From the cell containing the given text, extract its center point as [x, y] coordinate. 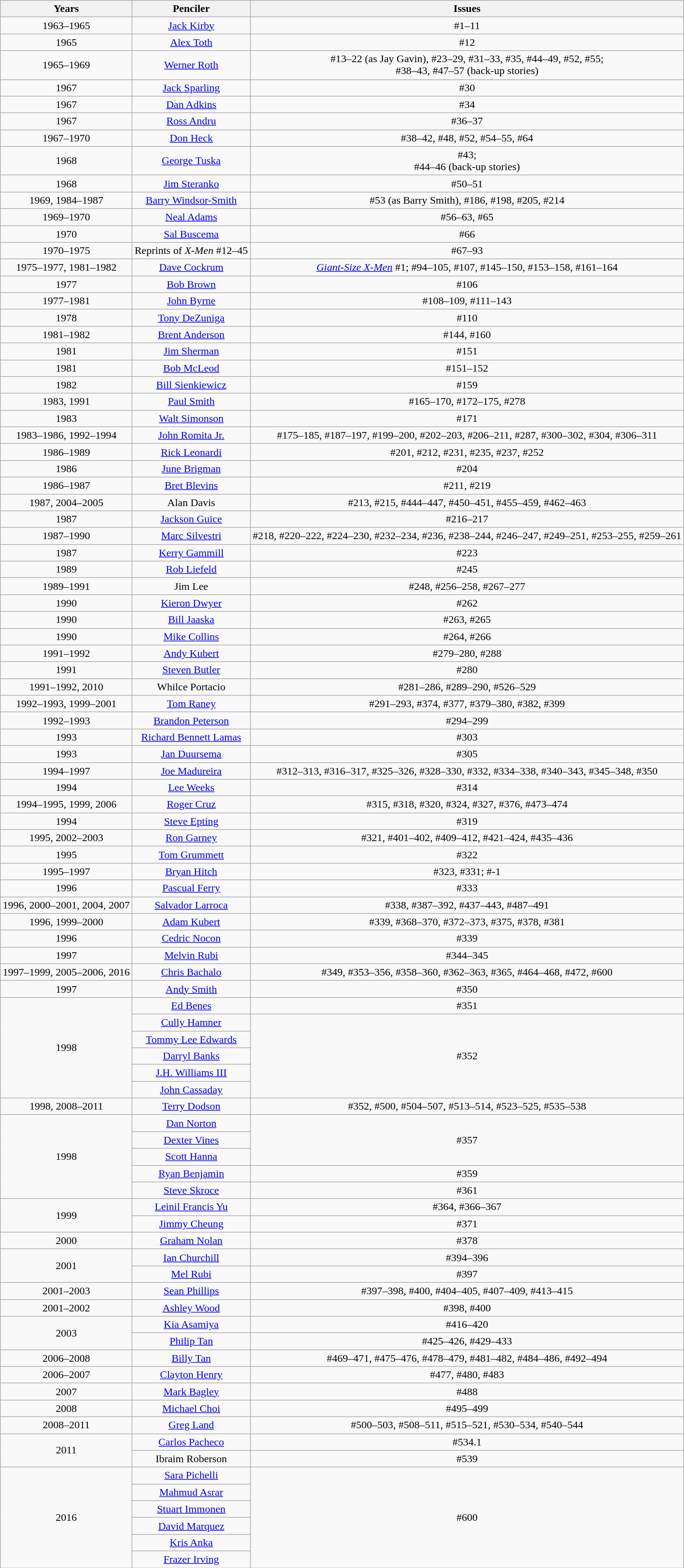
#539 [467, 1459]
1989–1991 [66, 586]
Ross Andru [191, 121]
#338, #387–392, #437–443, #487–491 [467, 905]
1999 [66, 1215]
Pascual Ferry [191, 888]
Michael Choi [191, 1408]
David Marquez [191, 1526]
#151 [467, 351]
#351 [467, 1006]
Werner Roth [191, 65]
#201, #212, #231, #235, #237, #252 [467, 452]
#349, #353–356, #358–360, #362–363, #365, #464–468, #472, #600 [467, 972]
#264, #266 [467, 637]
Ibraim Roberson [191, 1459]
Issues [467, 9]
2008–2011 [66, 1425]
#394–396 [467, 1257]
#218, #220–222, #224–230, #232–234, #236, #238–244, #246–247, #249–251, #253–255, #259–261 [467, 536]
Walt Simonson [191, 418]
1983, 1991 [66, 402]
Dave Cockrum [191, 268]
1983 [66, 418]
Joe Madureira [191, 771]
#352, #500, #504–507, #513–514, #523–525, #535–538 [467, 1106]
1978 [66, 318]
1969–1970 [66, 217]
#53 (as Barry Smith), #186, #198, #205, #214 [467, 200]
#12 [467, 42]
#263, #265 [467, 620]
#488 [467, 1392]
Andy Smith [191, 989]
#323, #331; #-1 [467, 872]
#204 [467, 469]
2001 [66, 1266]
Cedric Nocon [191, 939]
#344–345 [467, 955]
1970 [66, 234]
Carlos Pacheco [191, 1442]
#600 [467, 1517]
#216–217 [467, 519]
Mahmud Asrar [191, 1492]
Steven Butler [191, 670]
#159 [467, 385]
#56–63, #65 [467, 217]
Philip Tan [191, 1341]
#34 [467, 104]
Brent Anderson [191, 335]
Brandon Peterson [191, 720]
Steve Epting [191, 821]
#279–280, #288 [467, 653]
George Tuska [191, 160]
Rick Leonardi [191, 452]
2011 [66, 1450]
#305 [467, 754]
#294–299 [467, 720]
Years [66, 9]
1996, 1999–2000 [66, 922]
Penciler [191, 9]
Stuart Immonen [191, 1509]
#534.1 [467, 1442]
1991–1992 [66, 653]
Bryan Hitch [191, 872]
Kerry Gammill [191, 553]
Billy Tan [191, 1358]
Melvin Rubi [191, 955]
1991–1992, 2010 [66, 687]
Bob McLeod [191, 368]
June Brigman [191, 469]
Tony DeZuniga [191, 318]
Frazer Irving [191, 1559]
#397 [467, 1274]
#398, #400 [467, 1308]
Tommy Lee Edwards [191, 1039]
Jim Lee [191, 586]
#500–503, #508–511, #515–521, #530–534, #540–544 [467, 1425]
#1–11 [467, 26]
#67–93 [467, 251]
1992–1993, 1999–2001 [66, 704]
John Romita Jr. [191, 435]
Barry Windsor-Smith [191, 200]
1995–1997 [66, 872]
#36–37 [467, 121]
Bret Blevins [191, 485]
Sal Buscema [191, 234]
Jim Steranko [191, 183]
#495–499 [467, 1408]
#211, #219 [467, 485]
Salvador Larroca [191, 905]
2006–2008 [66, 1358]
#315, #318, #320, #324, #327, #376, #473–474 [467, 804]
#397–398, #400, #404–405, #407–409, #413–415 [467, 1291]
#312–313, #316–317, #325–326, #328–330, #332, #334–338, #340–343, #345–348, #350 [467, 771]
Alex Toth [191, 42]
1967–1970 [66, 138]
2007 [66, 1392]
#281–286, #289–290, #526–529 [467, 687]
#469–471, #475–476, #478–479, #481–482, #484–486, #492–494 [467, 1358]
#110 [467, 318]
1996, 2000–2001, 2004, 2007 [66, 905]
#425–426, #429–433 [467, 1341]
#223 [467, 553]
Whilce Portacio [191, 687]
#322 [467, 855]
1987, 2004–2005 [66, 502]
1998, 2008–2011 [66, 1106]
#319 [467, 821]
1997–1999, 2005–2006, 2016 [66, 972]
Jan Duursema [191, 754]
Neal Adams [191, 217]
Mel Rubi [191, 1274]
Dexter Vines [191, 1140]
Ryan Benjamin [191, 1173]
1995, 2002–2003 [66, 838]
Adam Kubert [191, 922]
1965–1969 [66, 65]
1994–1997 [66, 771]
2000 [66, 1240]
Jack Sparling [191, 88]
1969, 1984–1987 [66, 200]
1994–1995, 1999, 2006 [66, 804]
#350 [467, 989]
#151–152 [467, 368]
Giant-Size X-Men #1; #94–105, #107, #145–150, #153–158, #161–164 [467, 268]
Tom Grummett [191, 855]
1995 [66, 855]
Ashley Wood [191, 1308]
#357 [467, 1140]
#43; #44–46 (back-up stories) [467, 160]
#165–170, #172–175, #278 [467, 402]
Marc Silvestri [191, 536]
John Cassaday [191, 1090]
2016 [66, 1517]
#352 [467, 1056]
Clayton Henry [191, 1375]
Alan Davis [191, 502]
1977 [66, 284]
Mike Collins [191, 637]
Bill Sienkiewicz [191, 385]
#13–22 (as Jay Gavin), #23–29, #31–33, #35, #44–49, #52, #55; #38–43, #47–57 (back-up stories) [467, 65]
2008 [66, 1408]
#106 [467, 284]
#378 [467, 1240]
Bob Brown [191, 284]
Dan Adkins [191, 104]
#303 [467, 737]
1965 [66, 42]
Graham Nolan [191, 1240]
1975–1977, 1981–1982 [66, 268]
#333 [467, 888]
Bill Jaaska [191, 620]
Reprints of X-Men #12–45 [191, 251]
Kris Anka [191, 1542]
1982 [66, 385]
Ron Garney [191, 838]
Jack Kirby [191, 26]
Kia Asamiya [191, 1325]
John Byrne [191, 301]
Darryl Banks [191, 1056]
1981–1982 [66, 335]
#66 [467, 234]
Kieron Dwyer [191, 603]
Jimmy Cheung [191, 1224]
Scott Hanna [191, 1157]
Chris Bachalo [191, 972]
#416–420 [467, 1325]
Jim Sherman [191, 351]
#50–51 [467, 183]
#321, #401–402, #409–412, #421–424, #435–436 [467, 838]
1992–1993 [66, 720]
1991 [66, 670]
Greg Land [191, 1425]
Ian Churchill [191, 1257]
Lee Weeks [191, 788]
Rob Liefeld [191, 570]
1987–1990 [66, 536]
Jackson Guice [191, 519]
#262 [467, 603]
#314 [467, 788]
Sean Phillips [191, 1291]
#339 [467, 939]
#144, #160 [467, 335]
2001–2003 [66, 1291]
1986–1989 [66, 452]
Leinil Francis Yu [191, 1207]
2006–2007 [66, 1375]
Don Heck [191, 138]
1989 [66, 570]
1983–1986, 1992–1994 [66, 435]
Dan Norton [191, 1123]
#30 [467, 88]
#364, #366–367 [467, 1207]
#171 [467, 418]
1977–1981 [66, 301]
#38–42, #48, #52, #54–55, #64 [467, 138]
1970–1975 [66, 251]
Richard Bennett Lamas [191, 737]
Paul Smith [191, 402]
Tom Raney [191, 704]
J.H. Williams III [191, 1073]
#339, #368–370, #372–373, #375, #378, #381 [467, 922]
Roger Cruz [191, 804]
#371 [467, 1224]
1986 [66, 469]
Sara Pichelli [191, 1475]
#359 [467, 1173]
2001–2002 [66, 1308]
Terry Dodson [191, 1106]
Ed Benes [191, 1006]
#245 [467, 570]
#291–293, #374, #377, #379–380, #382, #399 [467, 704]
#175–185, #187–197, #199–200, #202–203, #206–211, #287, #300–302, #304, #306–311 [467, 435]
Andy Kubert [191, 653]
#213, #215, #444–447, #450–451, #455–459, #462–463 [467, 502]
#248, #256–258, #267–277 [467, 586]
2003 [66, 1333]
1963–1965 [66, 26]
#108–109, #111–143 [467, 301]
1986–1987 [66, 485]
#477, #480, #483 [467, 1375]
Cully Hamner [191, 1022]
Mark Bagley [191, 1392]
#280 [467, 670]
Steve Skroce [191, 1190]
#361 [467, 1190]
